Locate the cell with the specified text and output its [x, y] center coordinate. 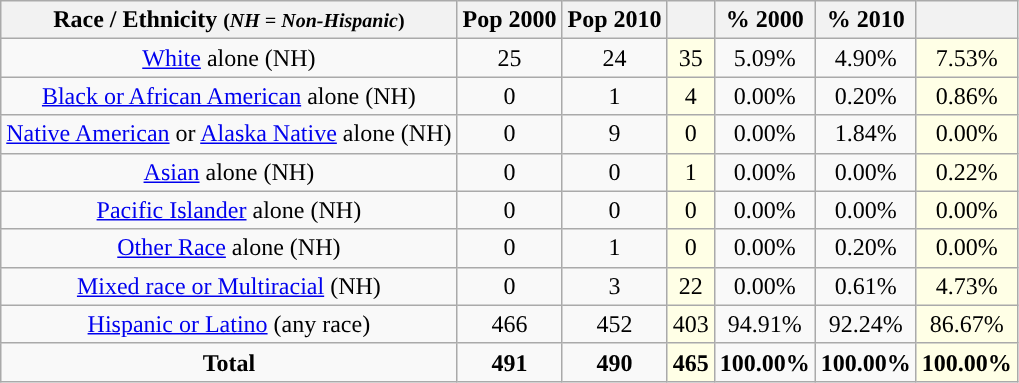
Total [229, 362]
22 [690, 286]
Mixed race or Multiracial (NH) [229, 286]
4.90% [866, 58]
7.53% [966, 58]
5.09% [764, 58]
4 [690, 96]
24 [614, 58]
White alone (NH) [229, 58]
Native American or Alaska Native alone (NH) [229, 134]
0.61% [866, 286]
490 [614, 362]
1.84% [866, 134]
Race / Ethnicity (NH = Non-Hispanic) [229, 20]
86.67% [966, 324]
403 [690, 324]
% 2010 [866, 20]
92.24% [866, 324]
Pop 2010 [614, 20]
491 [510, 362]
94.91% [764, 324]
% 2000 [764, 20]
Pop 2000 [510, 20]
25 [510, 58]
3 [614, 286]
4.73% [966, 286]
Pacific Islander alone (NH) [229, 210]
35 [690, 58]
Asian alone (NH) [229, 172]
0.22% [966, 172]
9 [614, 134]
0.86% [966, 96]
Black or African American alone (NH) [229, 96]
466 [510, 324]
465 [690, 362]
452 [614, 324]
Other Race alone (NH) [229, 248]
Hispanic or Latino (any race) [229, 324]
